Locate the cell with the specified text and output its [X, Y] center coordinate. 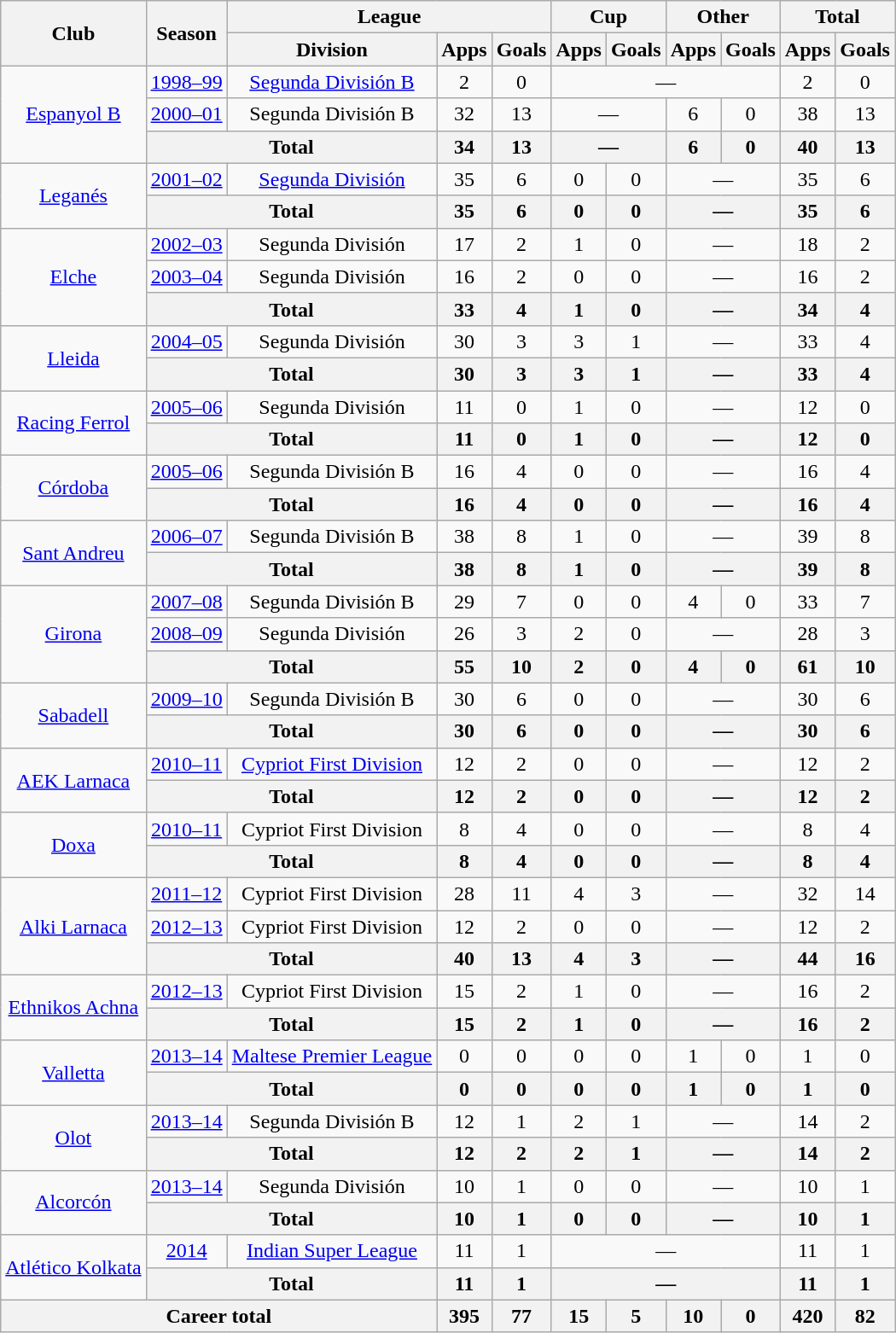
League [389, 17]
Career total [218, 1316]
29 [464, 602]
44 [807, 959]
Girona [73, 634]
26 [464, 634]
61 [807, 666]
Cup [608, 17]
82 [865, 1316]
Indian Super League [332, 1251]
Córdoba [73, 488]
395 [464, 1316]
17 [464, 244]
2004–05 [186, 341]
AEK Larnaca [73, 780]
1998–99 [186, 82]
2009–10 [186, 699]
Atlético Kolkata [73, 1267]
Alki Larnaca [73, 926]
2000–01 [186, 114]
2006–07 [186, 537]
Olot [73, 1138]
Elche [73, 276]
Espanyol B [73, 114]
Alcorcón [73, 1202]
55 [464, 666]
Sabadell [73, 715]
Other [723, 17]
77 [521, 1316]
2008–09 [186, 634]
Leganés [73, 195]
Ethnikos Achna [73, 1008]
2003–04 [186, 276]
2002–03 [186, 244]
Valletta [73, 1073]
2007–08 [186, 602]
2001–02 [186, 179]
Maltese Premier League [332, 1057]
18 [807, 244]
2011–12 [186, 894]
Club [73, 33]
Division [332, 49]
Doxa [73, 845]
2014 [186, 1251]
Season [186, 33]
Racing Ferrol [73, 423]
5 [636, 1316]
Lleida [73, 358]
420 [807, 1316]
Sant Andreu [73, 553]
